Pinpoint the cell where the given text exists, returning its (x, y) midpoint coordinate. 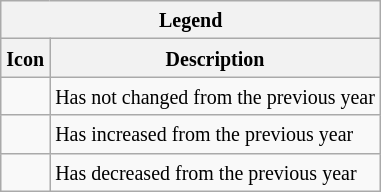
Legend (191, 20)
Description (216, 58)
Has decreased from the previous year (216, 172)
Has increased from the previous year (216, 134)
Has not changed from the previous year (216, 96)
Icon (26, 58)
